Locate the cell with the specified text and output its [x, y] center coordinate. 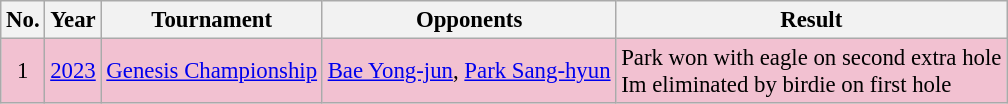
Tournament [212, 20]
Year [73, 20]
Opponents [468, 20]
Bae Yong-jun, Park Sang-hyun [468, 72]
No. [23, 20]
2023 [73, 72]
Result [812, 20]
Genesis Championship [212, 72]
1 [23, 72]
Park won with eagle on second extra holeIm eliminated by birdie on first hole [812, 72]
